From the cell containing the given text, extract its center point as (x, y) coordinate. 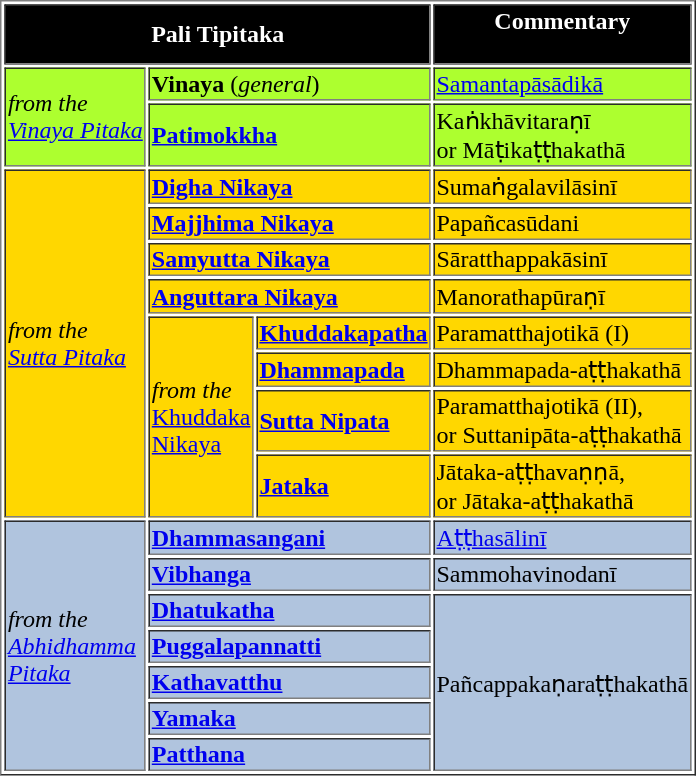
Paramatthajotikā (II),or Suttanipāta-aṭṭhakathā (563, 421)
from theKhuddakaNikaya (202, 416)
Dhammapada (343, 369)
Dhammapada-aṭṭhakathā (563, 369)
Commentary (563, 34)
Sutta Nipata (343, 421)
Anguttara Nikaya (290, 296)
Vinaya (general) (290, 84)
from theSutta Pitaka (76, 344)
Jataka (343, 486)
Digha Nikaya (290, 187)
Patthana (290, 754)
Dhammasangani (290, 537)
Kaṅkhāvitaraṇīor Māṭikaṭṭhakathā (563, 136)
Sāratthappakāsinī (563, 260)
Papañcasūdani (563, 224)
Paramatthajotikā (I) (563, 332)
Kathavatthu (290, 682)
Jātaka-aṭṭhavaṇṇā,or Jātaka-aṭṭhakathā (563, 486)
Puggalapannatti (290, 646)
Manorathapūraṇī (563, 296)
Yamaka (290, 718)
Sumaṅgalavilāsinī (563, 187)
Samantapāsādikā (563, 84)
Pañcappakaṇaraṭṭhakathā (563, 682)
Patimokkha (290, 136)
from theVinaya Pitaka (76, 118)
Khuddakapatha (343, 332)
Majjhima Nikaya (290, 224)
Samyutta Nikaya (290, 260)
Aṭṭhasālinī (563, 537)
Vibhanga (290, 574)
from theAbhidhamma Pitaka (76, 645)
Dhatukatha (290, 610)
Pali Tipitaka (218, 34)
Sammohavinodanī (563, 574)
